For the text-containing cell, return its midpoint in [X, Y] coordinate format. 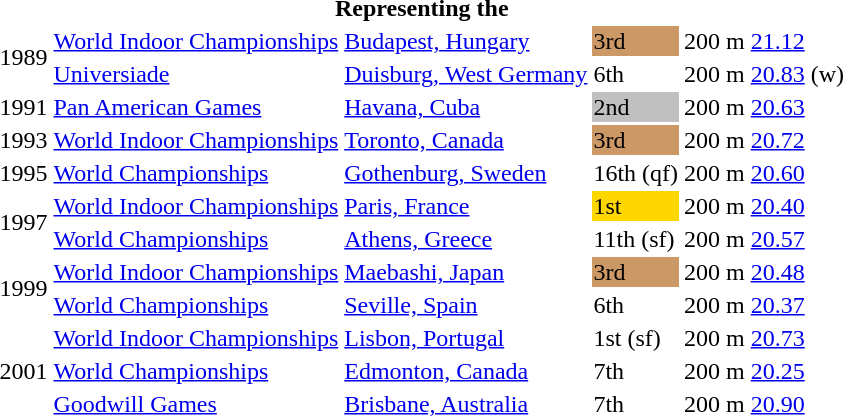
Edmonton, Canada [466, 371]
16th (qf) [636, 173]
Duisburg, West Germany [466, 74]
1st [636, 206]
Universiade [196, 74]
Budapest, Hungary [466, 41]
Lisbon, Portugal [466, 338]
Maebashi, Japan [466, 272]
Toronto, Canada [466, 140]
1st (sf) [636, 338]
Havana, Cuba [466, 107]
Gothenburg, Sweden [466, 173]
2nd [636, 107]
11th (sf) [636, 239]
Pan American Games [196, 107]
7th [636, 371]
Paris, France [466, 206]
Athens, Greece [466, 239]
Seville, Spain [466, 305]
